Locate the cell with the specified text and output its [x, y] center coordinate. 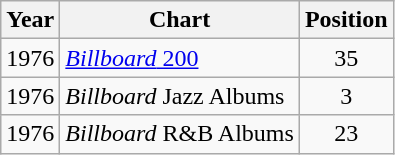
3 [346, 96]
35 [346, 58]
23 [346, 134]
Billboard 200 [180, 58]
Billboard R&B Albums [180, 134]
Billboard Jazz Albums [180, 96]
Position [346, 20]
Year [30, 20]
Chart [180, 20]
